Return [X, Y] of the center of cell containing provided text 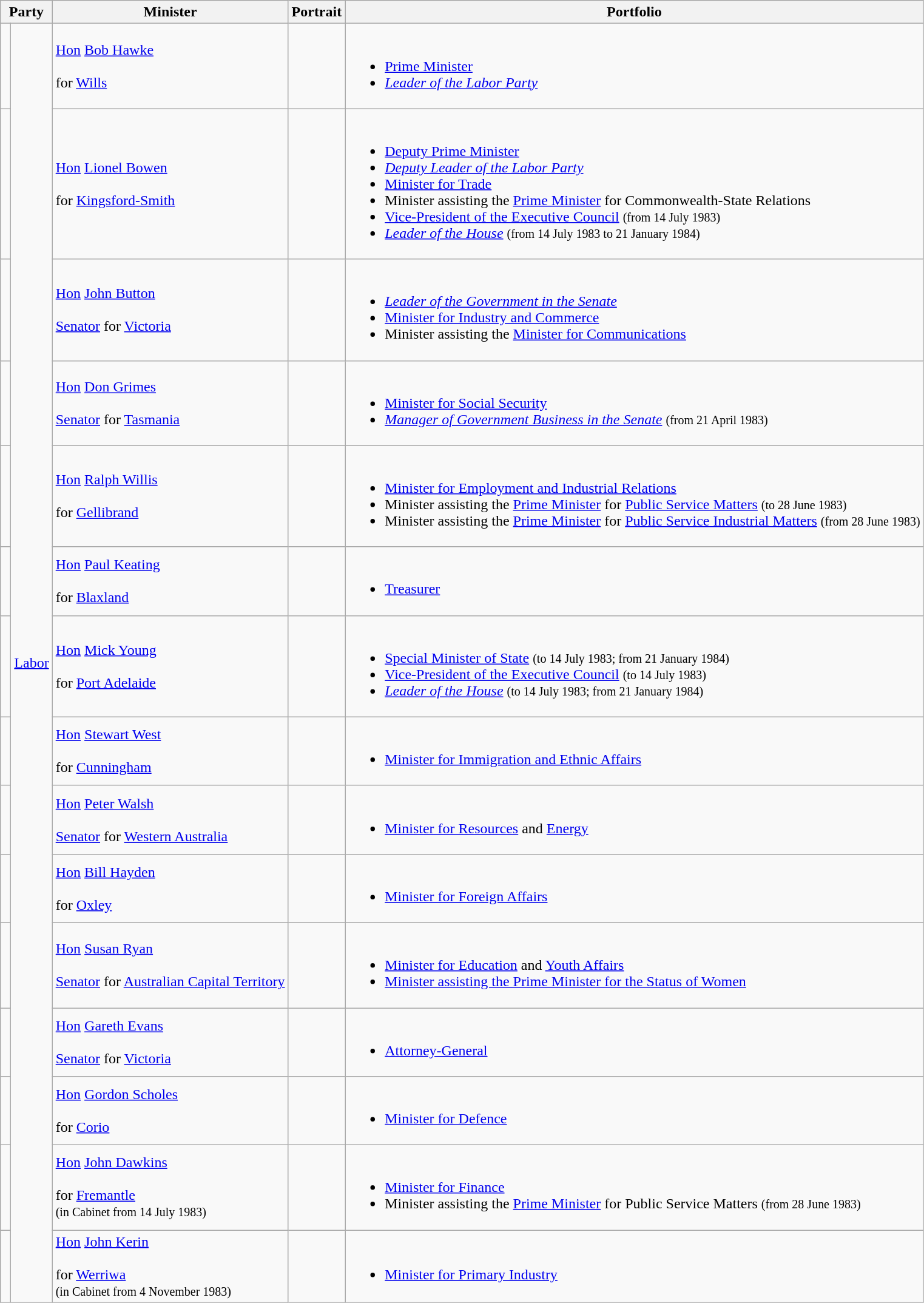
Hon Stewart West for Cunningham [170, 751]
Attorney-General [635, 1041]
Hon Ralph Willis for Gellibrand [170, 496]
Hon Lionel Bowen for Kingsford-Smith [170, 184]
Hon Gareth Evans Senator for Victoria [170, 1041]
Leader of the Government in the SenateMinister for Industry and CommerceMinister assisting the Minister for Communications [635, 310]
Minister for Resources and Energy [635, 819]
Minister for FinanceMinister assisting the Prime Minister for Public Service Matters (from 28 June 1983) [635, 1188]
Minister for Social SecurityManager of Government Business in the Senate (from 21 April 1983) [635, 403]
Minister for Immigration and Ethnic Affairs [635, 751]
Minister for Primary Industry [635, 1266]
Hon Mick Young for Port Adelaide [170, 666]
Minister for Foreign Affairs [635, 888]
Hon Don Grimes Senator for Tasmania [170, 403]
Hon Bill Hayden for Oxley [170, 888]
Hon Peter Walsh Senator for Western Australia [170, 819]
Prime MinisterLeader of the Labor Party [635, 66]
Hon Susan Ryan Senator for Australian Capital Territory [170, 965]
Party [27, 12]
Hon Gordon Scholes for Corio [170, 1111]
Hon Bob Hawke for Wills [170, 66]
Minister for Defence [635, 1111]
Hon John Button Senator for Victoria [170, 310]
Treasurer [635, 581]
Hon John Kerin for Werriwa (in Cabinet from 4 November 1983) [170, 1266]
Portfolio [635, 12]
Minister [170, 12]
Hon Paul Keating for Blaxland [170, 581]
Hon John Dawkins for Fremantle (in Cabinet from 14 July 1983) [170, 1188]
Labor [32, 663]
Minister for Education and Youth AffairsMinister assisting the Prime Minister for the Status of Women [635, 965]
Portrait [317, 12]
